From the cell containing the given text, extract its center point as [X, Y] coordinate. 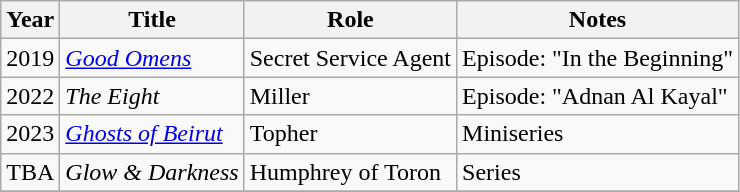
Year [30, 20]
Good Omens [152, 58]
2019 [30, 58]
Miller [350, 96]
2023 [30, 134]
The Eight [152, 96]
Notes [598, 20]
Title [152, 20]
Ghosts of Beirut [152, 134]
Episode: "In the Beginning" [598, 58]
Humphrey of Toron [350, 172]
Series [598, 172]
TBA [30, 172]
Miniseries [598, 134]
Glow & Darkness [152, 172]
Role [350, 20]
Topher [350, 134]
Episode: "Adnan Al Kayal" [598, 96]
Secret Service Agent [350, 58]
2022 [30, 96]
